From the cell containing the given text, extract its center point as (x, y) coordinate. 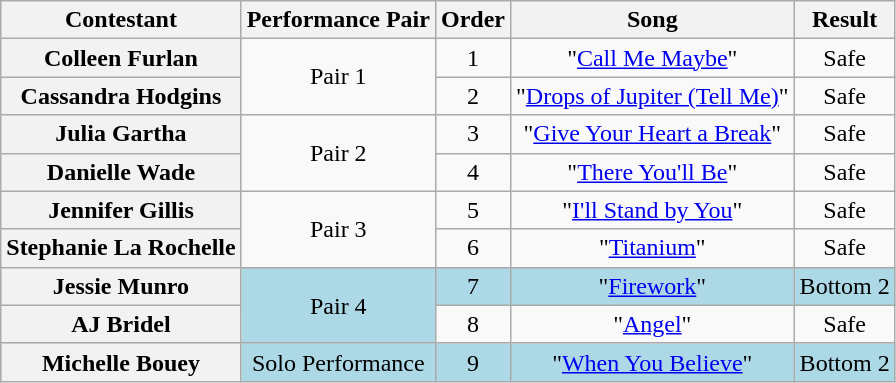
1 (472, 58)
"When You Believe" (652, 362)
Cassandra Hodgins (121, 96)
"Drops of Jupiter (Tell Me)" (652, 96)
Song (652, 20)
"Call Me Maybe" (652, 58)
3 (472, 134)
2 (472, 96)
7 (472, 286)
"There You'll Be" (652, 172)
Performance Pair (338, 20)
Michelle Bouey (121, 362)
Contestant (121, 20)
8 (472, 324)
"Firework" (652, 286)
"Angel" (652, 324)
Pair 1 (338, 77)
"Titanium" (652, 248)
"I'll Stand by You" (652, 210)
Colleen Furlan (121, 58)
Pair 2 (338, 153)
Pair 3 (338, 229)
9 (472, 362)
Julia Gartha (121, 134)
Danielle Wade (121, 172)
Jessie Munro (121, 286)
Order (472, 20)
4 (472, 172)
AJ Bridel (121, 324)
Pair 4 (338, 305)
Result (844, 20)
6 (472, 248)
5 (472, 210)
Stephanie La Rochelle (121, 248)
Solo Performance (338, 362)
Jennifer Gillis (121, 210)
"Give Your Heart a Break" (652, 134)
